Locate the cell with the specified text and output its (X, Y) center coordinate. 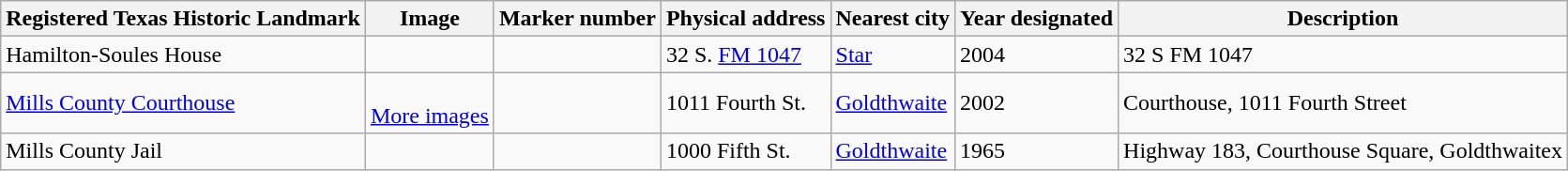
1000 Fifth St. (745, 151)
2004 (1037, 54)
Description (1344, 19)
Year designated (1037, 19)
1011 Fourth St. (745, 103)
Registered Texas Historic Landmark (184, 19)
Courthouse, 1011 Fourth Street (1344, 103)
Marker number (577, 19)
1965 (1037, 151)
Nearest city (893, 19)
More images (430, 103)
Mills County Courthouse (184, 103)
2002 (1037, 103)
Physical address (745, 19)
32 S FM 1047 (1344, 54)
Highway 183, Courthouse Square, Goldthwaitex (1344, 151)
Hamilton-Soules House (184, 54)
32 S. FM 1047 (745, 54)
Mills County Jail (184, 151)
Image (430, 19)
Star (893, 54)
